Detect which cell encompasses the target text, then output its (x, y) center coordinate. 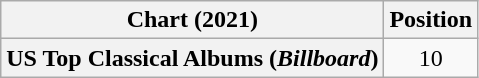
10 (431, 58)
Position (431, 20)
US Top Classical Albums (Billboard) (192, 58)
Chart (2021) (192, 20)
